Identify which cell holds the provided text, then report its [X, Y] central coordinate. 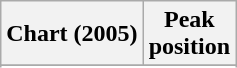
Chart (2005) [72, 34]
Peakposition [189, 34]
